Return the (x, y) coordinate for the center point of the cell that contains the specified text.  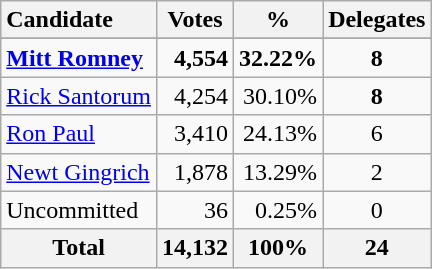
% (278, 20)
30.10% (278, 96)
0.25% (278, 210)
Rick Santorum (79, 96)
100% (278, 248)
Ron Paul (79, 134)
Uncommitted (79, 210)
Delegates (377, 20)
3,410 (194, 134)
14,132 (194, 248)
0 (377, 210)
36 (194, 210)
4,554 (194, 58)
1,878 (194, 172)
2 (377, 172)
13.29% (278, 172)
Newt Gingrich (79, 172)
24.13% (278, 134)
Total (79, 248)
32.22% (278, 58)
6 (377, 134)
24 (377, 248)
Mitt Romney (79, 58)
Votes (194, 20)
4,254 (194, 96)
Candidate (79, 20)
